Scan for the cell matching the given text and deliver its [X, Y] coordinate at center. 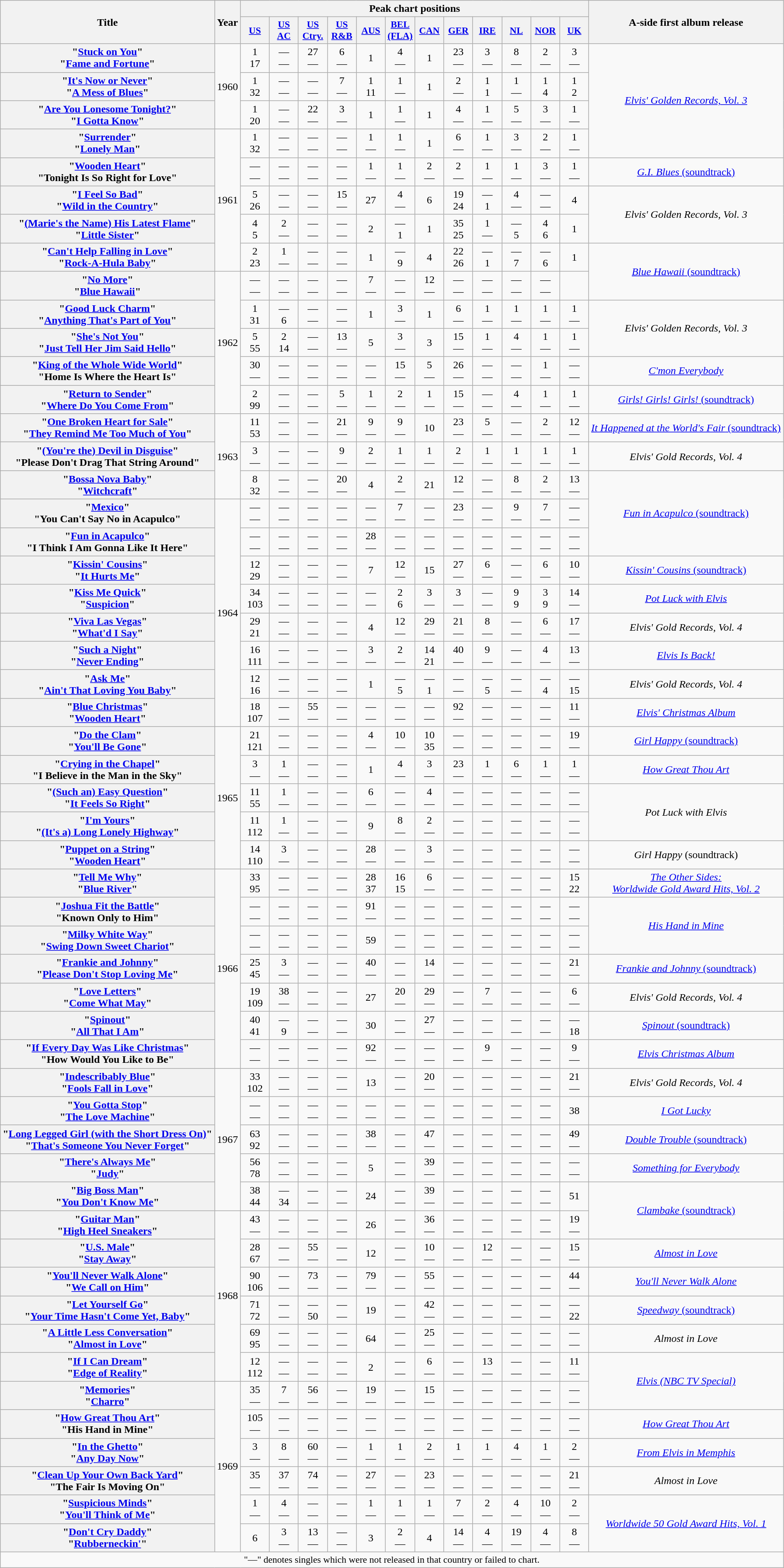
USCtry. [313, 31]
22— [313, 115]
"(Such an) Easy Question""It Feels So Right" [108, 798]
"Frankie and Johnny""Please Don't Stop Loving Me" [108, 968]
90106 [255, 1282]
105— [255, 1424]
14110 [255, 855]
1968 [227, 1296]
"Indescribably Blue""Fools Fall in Love" [108, 1082]
"Kissin' Cousins""It Hurts Me" [108, 570]
44— [574, 1282]
"Stuck on You""Fame and Fortune" [108, 58]
74— [313, 1481]
"She's Not You""Just Tell Her Jim Said Hello" [108, 343]
59 [371, 940]
Year [227, 22]
1961 [227, 200]
1967 [227, 1139]
64 [371, 1338]
1216 [255, 684]
4041 [255, 1025]
"In the Ghetto""Any Day Now" [108, 1452]
79— [371, 1282]
Kissin' Cousins (soundtrack) [686, 570]
"Viva Las Vegas""What'd I Say" [108, 627]
"Ask Me""Ain't That Loving You Baby" [108, 684]
17— [574, 627]
1963 [227, 457]
"Wooden Heart""Tonight Is So Right for Love" [108, 171]
111 [371, 87]
"Crying in the Chapel""I Believe in the Man in the Sky" [108, 769]
1960 [227, 87]
56— [313, 1395]
"Suspicious Minds""You'll Think of Me" [108, 1509]
3844 [255, 1196]
223 [255, 257]
"Good Luck Charm""Anything That's Part of You" [108, 314]
"Fun in Acapulco""I Think I Am Gonna Like It Here" [108, 541]
120 [255, 115]
73— [313, 1282]
It Happened at the World's Fair (soundtrack) [686, 428]
14 [545, 87]
2545 [255, 968]
"It's Now or Never""A Mess of Blues" [108, 87]
38 [574, 1111]
1965 [227, 798]
Fun in Acapulco (soundtrack) [686, 513]
99 [516, 598]
Girls! Girls! Girls! (soundtrack) [686, 400]
299 [255, 400]
NOR [545, 31]
60— [313, 1452]
1155 [255, 798]
—15 [574, 684]
15 [429, 570]
"A Little Less Conversation""Almost in Love" [108, 1338]
C'mon Everybody [686, 371]
Elvis Is Back! [686, 655]
46 [545, 228]
51 [574, 1196]
Worldwide 50 Gold Award Hits, Vol. 1 [686, 1523]
117 [255, 58]
6392 [255, 1139]
214 [284, 343]
33102 [255, 1082]
555 [255, 343]
"Can't Help Falling in Love""Rock-A-Hula Baby" [108, 257]
Elvis Christmas Album [686, 1054]
"Big Boss Man""You Don't Know Me" [108, 1196]
24 [371, 1196]
IRE [487, 31]
832 [255, 485]
21 [429, 485]
37— [284, 1481]
"Guitar Man""High Heel Sneakers" [108, 1225]
"Blue Christmas""Wooden Heart" [108, 712]
1966 [227, 968]
13 [371, 1082]
Title [108, 22]
"Joshua Fit the Battle""Known Only to Him" [108, 911]
10 [429, 428]
12112 [255, 1367]
"Such a Night""Never Ending" [108, 655]
Double Trouble (soundtrack) [686, 1139]
"King of the Whole Wide World""Home Is Where the Heart Is" [108, 371]
26— [458, 371]
"I'm Yours""(It's a) Long Lonely Highway" [108, 827]
"Tell Me Why""Blue River" [108, 884]
16111 [255, 655]
7172 [255, 1310]
BEL(FLA) [400, 31]
"Do the Clam""You'll Be Gone" [108, 741]
Speedway (soundtrack) [686, 1310]
"Mexico""You Can't Say No in Acapulco" [108, 513]
21121 [255, 741]
UK [574, 31]
2837 [371, 884]
Frankie and Johnny (soundtrack) [686, 968]
2921 [255, 627]
—18 [574, 1025]
NL [516, 31]
GER [458, 31]
"Return to Sender""Where Do You Come From" [108, 400]
49— [574, 1139]
"One Broken Heart for Sale""They Remind Me Too Much of You" [108, 428]
"If Every Day Was Like Christmas""How Would You Like to Be" [108, 1054]
"Kiss Me Quick""Suspicion" [108, 598]
"How Great Thou Art""His Hand in Mine" [108, 1424]
I Got Lucky [686, 1111]
1964 [227, 613]
1615 [400, 884]
US [255, 31]
526 [255, 200]
11112 [255, 827]
42— [429, 1310]
1969 [227, 1467]
3395 [255, 884]
"Milky White Way""Swing Down Sweet Chariot" [108, 940]
"—" denotes singles which were not released in that country or failed to chart. [392, 1560]
"(Marie's the Name) His Latest Flame""Little Sister" [108, 228]
"I Feel So Bad""Wild in the Country" [108, 200]
"Bossa Nova Baby""Witchcraft" [108, 485]
25— [429, 1338]
1153 [255, 428]
—34 [284, 1196]
6995 [255, 1338]
36— [429, 1225]
45 [255, 228]
Peak chart positions [415, 9]
Clambake (soundtrack) [686, 1210]
The Other Sides:Worldwide Gold Award Hits, Vol. 2 [686, 884]
"Spinout""All That I Am" [108, 1025]
"You'll Never Walk Alone""We Call on Him" [108, 1282]
91— [371, 911]
Spinout (soundtrack) [686, 1025]
"Let Yourself Go""Your Time Hasn't Come Yet, Baby" [108, 1310]
30 [371, 1025]
Something for Everybody [686, 1168]
34103 [255, 598]
1229 [255, 570]
"Don't Cry Daddy""Rubberneckin'" [108, 1538]
131 [255, 314]
—4 [545, 684]
"Are You Lonesome Tonight?""I Gotta Know" [108, 115]
3525 [458, 228]
"Love Letters""Come What May" [108, 997]
47— [429, 1139]
"Clean Up Your Own Back Yard""The Fair Is Moving On" [108, 1481]
1522 [574, 884]
"Memories""Charro" [108, 1395]
5678 [255, 1168]
"There's Always Me""Judy" [108, 1168]
1924 [458, 200]
USAC [284, 31]
1421 [429, 655]
"No More""Blue Hawaii" [108, 285]
19109 [255, 997]
30— [255, 371]
USR&B [342, 31]
43— [255, 1225]
"Surrender""Lonely Man" [108, 143]
—22 [574, 1310]
"(You're the) Devil in Disguise""Please Don't Drag That String Around" [108, 457]
11 [487, 87]
"You Gotta Stop""The Love Machine" [108, 1111]
A-side first album release [686, 22]
You'll Never Walk Alone [686, 1282]
G.I. Blues (soundtrack) [686, 171]
18107 [255, 712]
His Hand in Mine [686, 926]
AUS [371, 31]
Blue Hawaii (soundtrack) [686, 271]
—50 [313, 1310]
2867 [255, 1254]
1035 [429, 741]
Elvis' Christmas Album [686, 712]
9 [371, 827]
19 [371, 1310]
—7 [516, 257]
Elvis (NBC TV Special) [686, 1381]
2226 [458, 257]
39 [545, 598]
"Long Legged Girl (with the Short Dress On)""That's Someone You Never Forget" [108, 1139]
"If I Can Dream""Edge of Reality" [108, 1367]
1962 [227, 342]
From Elvis in Memphis [686, 1452]
"Puppet on a String""Wooden Heart" [108, 855]
CAN [429, 31]
7 [371, 570]
"U.S. Male""Stay Away" [108, 1254]
